Locate the cell with the specified text and output its [x, y] center coordinate. 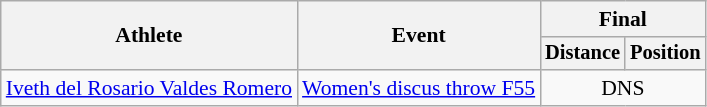
Final [622, 19]
Position [665, 54]
Women's discus throw F55 [418, 88]
Distance [582, 54]
Iveth del Rosario Valdes Romero [149, 88]
Athlete [149, 36]
DNS [622, 88]
Event [418, 36]
